Detect which cell encompasses the target text, then output its (X, Y) center coordinate. 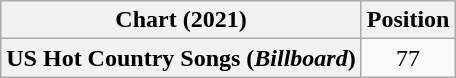
77 (408, 58)
Chart (2021) (181, 20)
Position (408, 20)
US Hot Country Songs (Billboard) (181, 58)
